Provide the [x, y] coordinate of the cell's center where the given text is located.  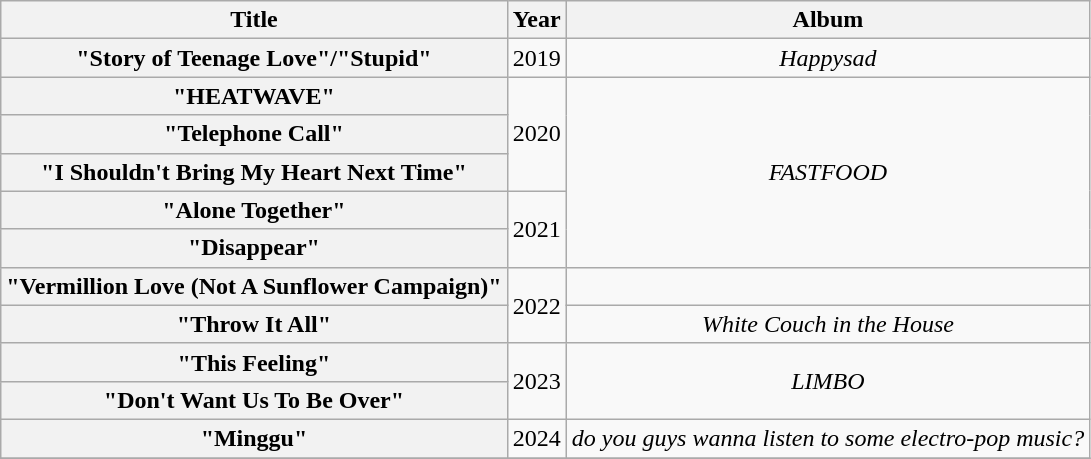
"I Shouldn't Bring My Heart Next Time" [254, 172]
2024 [536, 438]
"Alone Together" [254, 210]
2023 [536, 381]
"Throw It All" [254, 324]
"Telephone Call" [254, 134]
"Don't Want Us To Be Over" [254, 400]
Album [828, 20]
Happysad [828, 58]
FASTFOOD [828, 172]
"HEATWAVE" [254, 96]
"Story of Teenage Love"/"Stupid" [254, 58]
2021 [536, 229]
White Couch in the House [828, 324]
do you guys wanna listen to some electro-pop music? [828, 438]
"Vermillion Love (Not A Sunflower Campaign)" [254, 286]
LIMBO [828, 381]
"Disappear" [254, 248]
"This Feeling" [254, 362]
2020 [536, 134]
2019 [536, 58]
"Minggu" [254, 438]
Title [254, 20]
Year [536, 20]
2022 [536, 305]
